Output the (X, Y) coordinate of the center of the cell containing the given text.  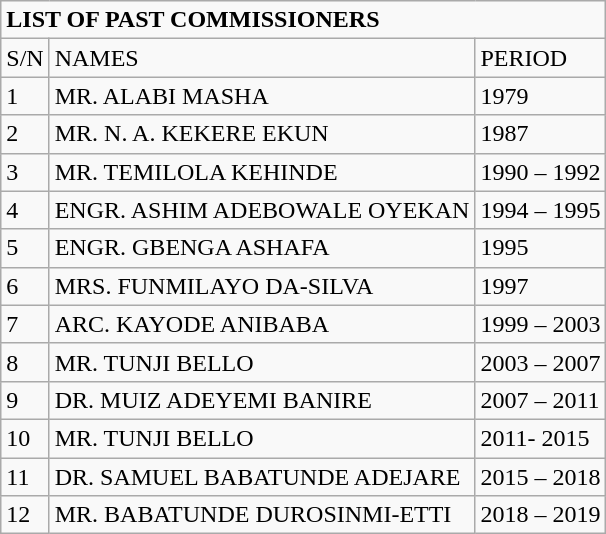
S/N (25, 58)
MR. N. A. KEKERE EKUN (262, 134)
2015 – 2018 (540, 477)
4 (25, 210)
ENGR. ASHIM ADEBOWALE OYEKAN (262, 210)
MRS. FUNMILAYO DA-SILVA (262, 286)
1979 (540, 96)
NAMES (262, 58)
1999 – 2003 (540, 324)
2 (25, 134)
11 (25, 477)
DR. MUIZ ADEYEMI BANIRE (262, 400)
1 (25, 96)
2003 – 2007 (540, 362)
1987 (540, 134)
5 (25, 248)
7 (25, 324)
12 (25, 515)
ENGR. GBENGA ASHAFA (262, 248)
MR. BABATUNDE DUROSINMI-ETTI (262, 515)
1994 – 1995 (540, 210)
2007 – 2011 (540, 400)
2018 – 2019 (540, 515)
10 (25, 438)
MR. TEMILOLA KEHINDE (262, 172)
1990 – 1992 (540, 172)
1995 (540, 248)
MR. ALABI MASHA (262, 96)
ARC. KAYODE ANIBABA (262, 324)
6 (25, 286)
1997 (540, 286)
9 (25, 400)
LIST OF PAST COMMISSIONERS (304, 20)
PERIOD (540, 58)
2011- 2015 (540, 438)
DR. SAMUEL BABATUNDE ADEJARE (262, 477)
3 (25, 172)
8 (25, 362)
